Scan for the cell matching the given text and deliver its (X, Y) coordinate at center. 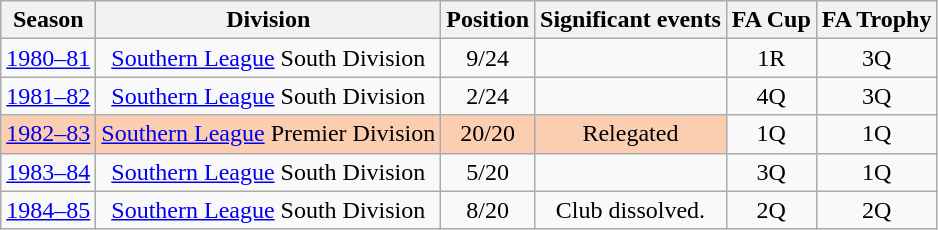
Club dissolved. (631, 210)
Division (268, 20)
1983–84 (48, 172)
1980–81 (48, 58)
1984–85 (48, 210)
1982–83 (48, 134)
FA Cup (771, 20)
5/20 (488, 172)
Position (488, 20)
Relegated (631, 134)
1981–82 (48, 96)
2/24 (488, 96)
8/20 (488, 210)
9/24 (488, 58)
Significant events (631, 20)
Season (48, 20)
FA Trophy (876, 20)
Southern League Premier Division (268, 134)
1R (771, 58)
4Q (771, 96)
20/20 (488, 134)
